Return [x, y] of the center of cell containing provided text 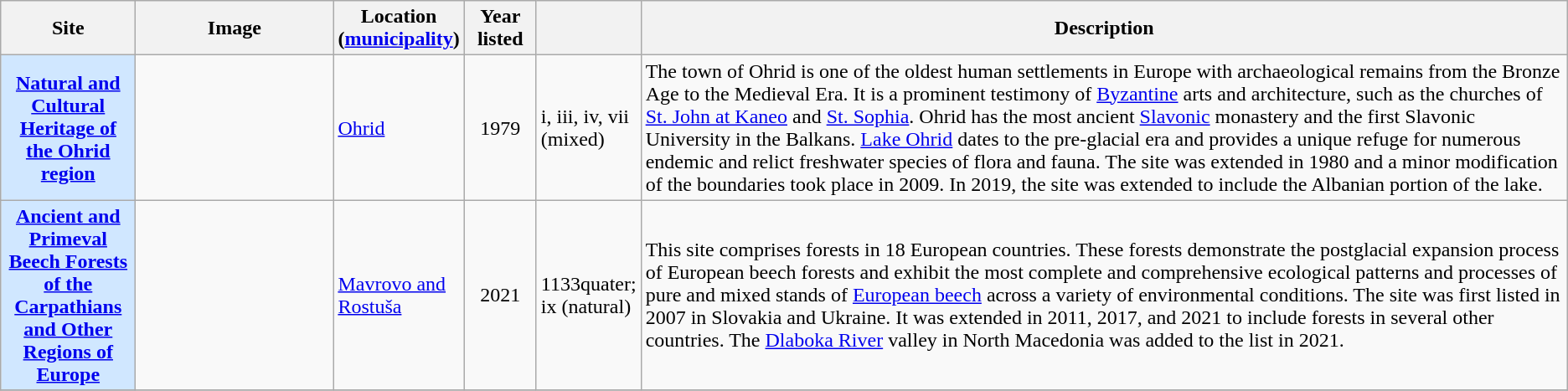
Year listed [500, 28]
1979 [500, 127]
Description [1104, 28]
Ohrid [399, 127]
Natural and Cultural Heritage of the Ohrid region [69, 127]
i, iii, iv, vii (mixed) [588, 127]
1133quater; ix (natural) [588, 295]
Site [69, 28]
2021 [500, 295]
Image [235, 28]
Location (municipality) [399, 28]
Mavrovo and Rostuša [399, 295]
Ancient and Primeval Beech Forests of the Carpathians and Other Regions of Europe [69, 295]
